Locate the cell with the specified text and output its (x, y) center coordinate. 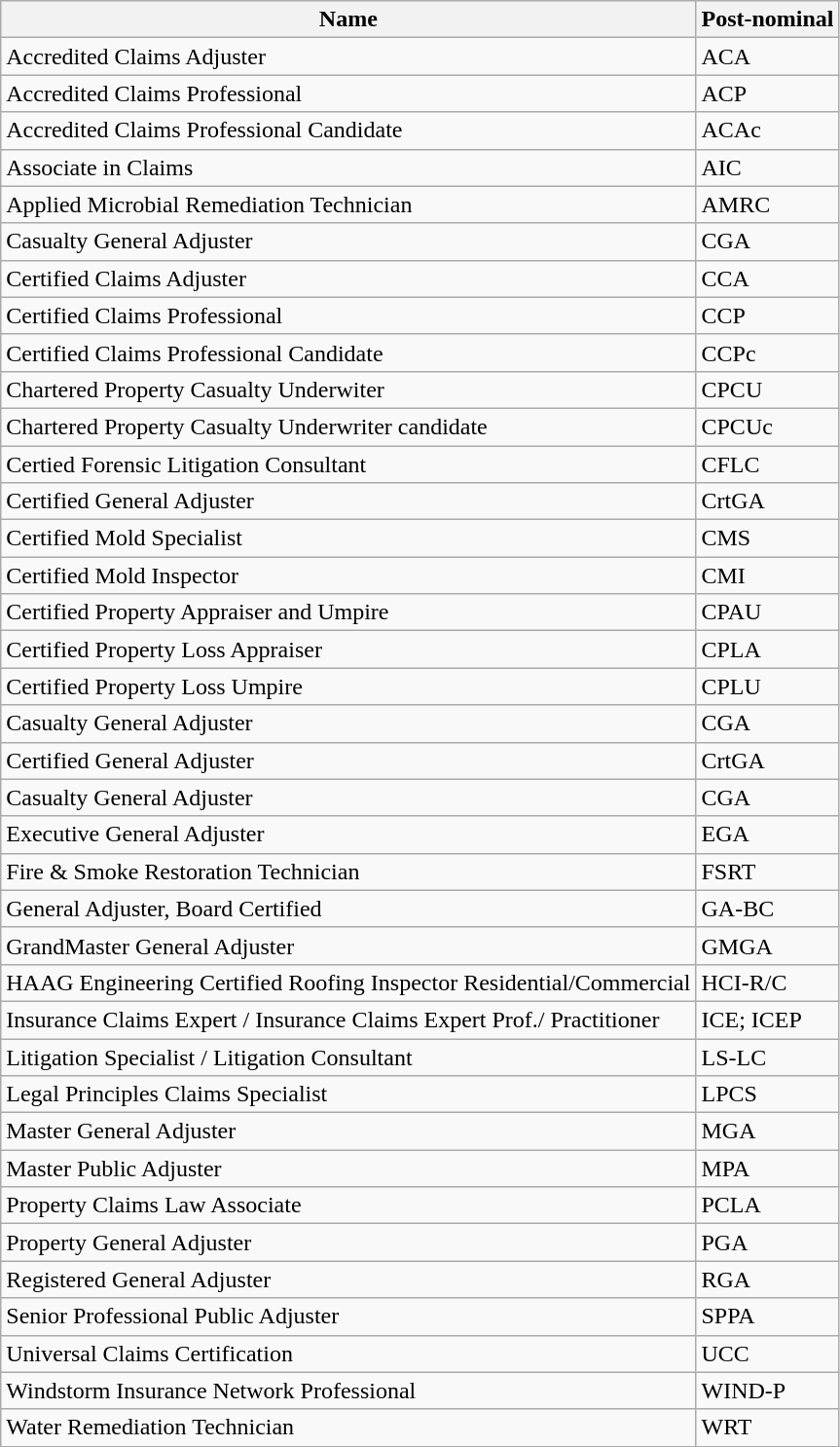
MPA (767, 1169)
Name (348, 19)
PCLA (767, 1206)
MGA (767, 1132)
Certified Mold Specialist (348, 538)
CFLC (767, 464)
Associate in Claims (348, 167)
General Adjuster, Board Certified (348, 909)
Registered General Adjuster (348, 1280)
Certified Property Appraiser and Umpire (348, 612)
WIND-P (767, 1391)
Litigation Specialist / Litigation Consultant (348, 1057)
LPCS (767, 1095)
Universal Claims Certification (348, 1354)
Accredited Claims Adjuster (348, 56)
SPPA (767, 1317)
CPAU (767, 612)
Certified Mold Inspector (348, 575)
Legal Principles Claims Specialist (348, 1095)
GA-BC (767, 909)
ICE; ICEP (767, 1020)
Certified Property Loss Appraiser (348, 649)
Chartered Property Casualty Underwriter candidate (348, 427)
Certified Claims Professional Candidate (348, 352)
Windstorm Insurance Network Professional (348, 1391)
CPLA (767, 649)
CPCU (767, 390)
Certified Claims Adjuster (348, 278)
Insurance Claims Expert / Insurance Claims Expert Prof./ Practitioner (348, 1020)
Certified Claims Professional (348, 315)
HCI-R/C (767, 983)
Master Public Adjuster (348, 1169)
Master General Adjuster (348, 1132)
Property General Adjuster (348, 1243)
GrandMaster General Adjuster (348, 946)
Accredited Claims Professional Candidate (348, 130)
Certied Forensic Litigation Consultant (348, 464)
Post-nominal (767, 19)
LS-LC (767, 1057)
WRT (767, 1428)
AMRC (767, 204)
Fire & Smoke Restoration Technician (348, 872)
PGA (767, 1243)
FSRT (767, 872)
CMS (767, 538)
EGA (767, 835)
Water Remediation Technician (348, 1428)
UCC (767, 1354)
Senior Professional Public Adjuster (348, 1317)
HAAG Engineering Certified Roofing Inspector Residential/Commercial (348, 983)
Property Claims Law Associate (348, 1206)
CCPc (767, 352)
CMI (767, 575)
ACAc (767, 130)
Certified Property Loss Umpire (348, 686)
AIC (767, 167)
RGA (767, 1280)
ACP (767, 93)
Accredited Claims Professional (348, 93)
CPCUc (767, 427)
CCA (767, 278)
CPLU (767, 686)
Applied Microbial Remediation Technician (348, 204)
CCP (767, 315)
ACA (767, 56)
GMGA (767, 946)
Executive General Adjuster (348, 835)
Chartered Property Casualty Underwiter (348, 390)
